From the cell containing the given text, extract its center point as (X, Y) coordinate. 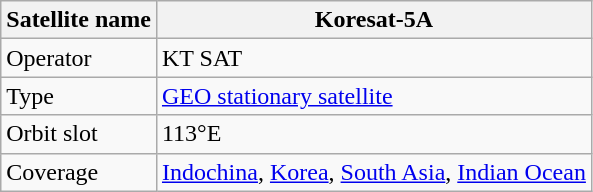
GEO stationary satellite (374, 96)
Coverage (79, 172)
KT SAT (374, 58)
Operator (79, 58)
Koresat-5A (374, 20)
Satellite name (79, 20)
113°E (374, 134)
Orbit slot (79, 134)
Indochina, Korea, South Asia, Indian Ocean (374, 172)
Type (79, 96)
